Return [X, Y] of the center of cell containing provided text 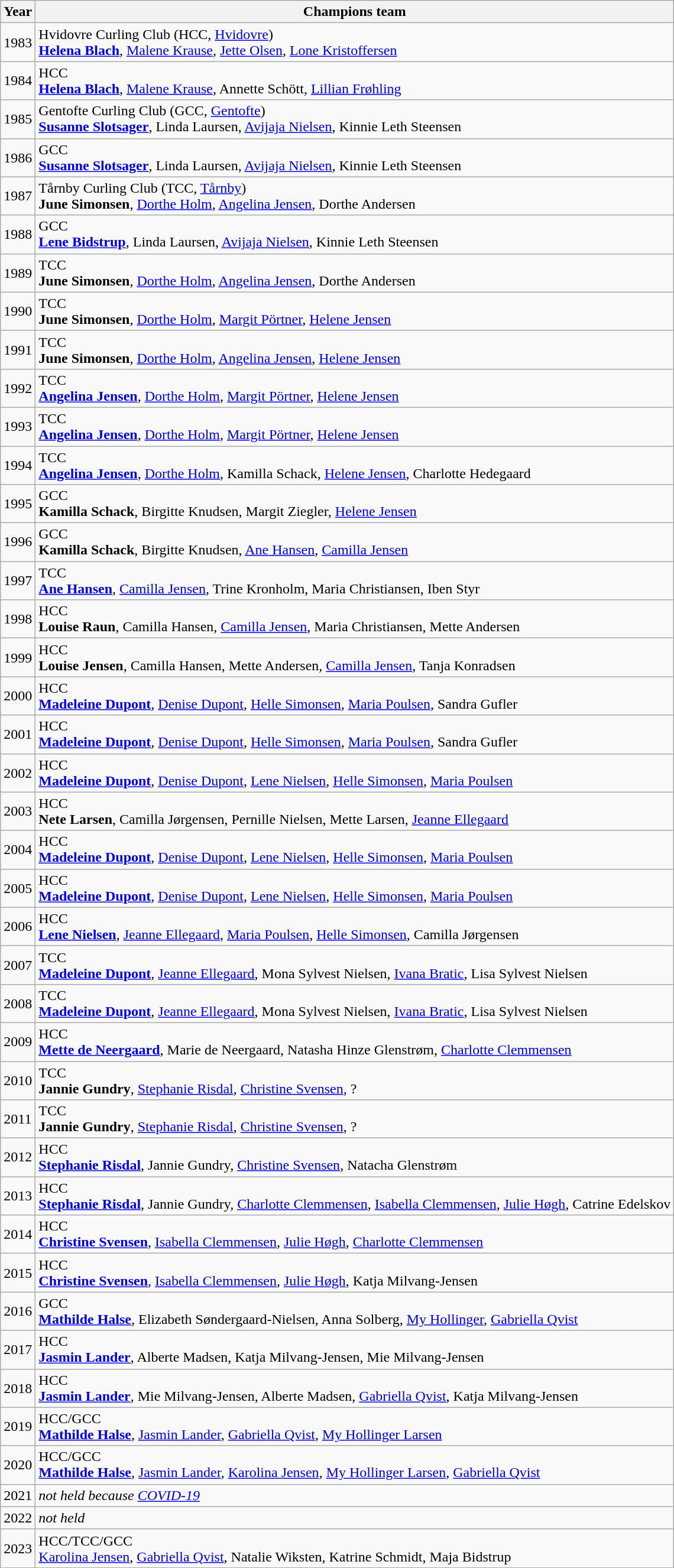
1996 [18, 543]
1991 [18, 350]
GCCKamilla Schack, Birgitte Knudsen, Ane Hansen, Camilla Jensen [355, 543]
not held [355, 1518]
HCC/TCC/GCCKarolina Jensen, Gabriella Qvist, Natalie Wiksten, Katrine Schmidt, Maja Bidstrup [355, 1548]
1985 [18, 119]
2018 [18, 1388]
2020 [18, 1465]
1984 [18, 80]
HCC/GCCMathilde Halse, Jasmin Lander, Gabriella Qvist, My Hollinger Larsen [355, 1427]
GCCSusanne Slotsager, Linda Laursen, Avijaja Nielsen, Kinnie Leth Steensen [355, 157]
TCCAne Hansen, Camilla Jensen, Trine Kronholm, Maria Christiansen, Iben Styr [355, 580]
HCCLene Nielsen, Jeanne Ellegaard, Maria Poulsen, Helle Simonsen, Camilla Jørgensen [355, 927]
not held because COVID-19 [355, 1495]
GCCLene Bidstrup, Linda Laursen, Avijaja Nielsen, Kinnie Leth Steensen [355, 234]
Champions team [355, 12]
2000 [18, 696]
HCCHelena Blach, Malene Krause, Annette Schött, Lillian Frøhling [355, 80]
HCCChristine Svensen, Isabella Clemmensen, Julie Høgh, Charlotte Clemmensen [355, 1234]
2009 [18, 1041]
2006 [18, 927]
1987 [18, 196]
2016 [18, 1311]
2011 [18, 1119]
2022 [18, 1518]
2012 [18, 1157]
Tårnby Curling Club (TCC, Tårnby)June Simonsen, Dorthe Holm, Angelina Jensen, Dorthe Andersen [355, 196]
HCCJasmin Lander, Mie Milvang-Jensen, Alberte Madsen, Gabriella Qvist, Katja Milvang-Jensen [355, 1388]
1986 [18, 157]
2017 [18, 1350]
HCCJasmin Lander, Alberte Madsen, Katja Milvang-Jensen, Mie Milvang-Jensen [355, 1350]
HCCChristine Svensen, Isabella Clemmensen, Julie Høgh, Katja Milvang-Jensen [355, 1273]
2003 [18, 811]
2014 [18, 1234]
Year [18, 12]
HCCLouise Raun, Camilla Hansen, Camilla Jensen, Maria Christiansen, Mette Andersen [355, 619]
1983 [18, 43]
1989 [18, 273]
1995 [18, 504]
1993 [18, 427]
HCCStephanie Risdal, Jannie Gundry, Christine Svensen, Natacha Glenstrøm [355, 1157]
1994 [18, 465]
2015 [18, 1273]
1999 [18, 657]
2002 [18, 773]
2013 [18, 1196]
2019 [18, 1427]
GCCMathilde Halse, Elizabeth Søndergaard-Nielsen, Anna Solberg, My Hollinger, Gabriella Qvist [355, 1311]
2005 [18, 888]
2001 [18, 734]
TCCAngelina Jensen, Dorthe Holm, Kamilla Schack, Helene Jensen, Charlotte Hedegaard [355, 465]
2004 [18, 850]
2010 [18, 1080]
HCCLouise Jensen, Camilla Hansen, Mette Andersen, Camilla Jensen, Tanja Konradsen [355, 657]
HCC/GCCMathilde Halse, Jasmin Lander, Karolina Jensen, My Hollinger Larsen, Gabriella Qvist [355, 1465]
1992 [18, 388]
Gentofte Curling Club (GCC, Gentofte)Susanne Slotsager, Linda Laursen, Avijaja Nielsen, Kinnie Leth Steensen [355, 119]
2021 [18, 1495]
1990 [18, 311]
HCCStephanie Risdal, Jannie Gundry, Charlotte Clemmensen, Isabella Clemmensen, Julie Høgh, Catrine Edelskov [355, 1196]
GCCKamilla Schack, Birgitte Knudsen, Margit Ziegler, Helene Jensen [355, 504]
HCCNete Larsen, Camilla Jørgensen, Pernille Nielsen, Mette Larsen, Jeanne Ellegaard [355, 811]
TCCJune Simonsen, Dorthe Holm, Angelina Jensen, Helene Jensen [355, 350]
1998 [18, 619]
Hvidovre Curling Club (HCC, Hvidovre)Helena Blach, Malene Krause, Jette Olsen, Lone Kristoffersen [355, 43]
TCCJune Simonsen, Dorthe Holm, Margit Pörtner, Helene Jensen [355, 311]
2007 [18, 965]
1997 [18, 580]
2023 [18, 1548]
HCCMette de Neergaard, Marie de Neergaard, Natasha Hinze Glenstrøm, Charlotte Clemmensen [355, 1041]
2008 [18, 1004]
TCCJune Simonsen, Dorthe Holm, Angelina Jensen, Dorthe Andersen [355, 273]
1988 [18, 234]
